Return [x, y] of the center of cell containing provided text 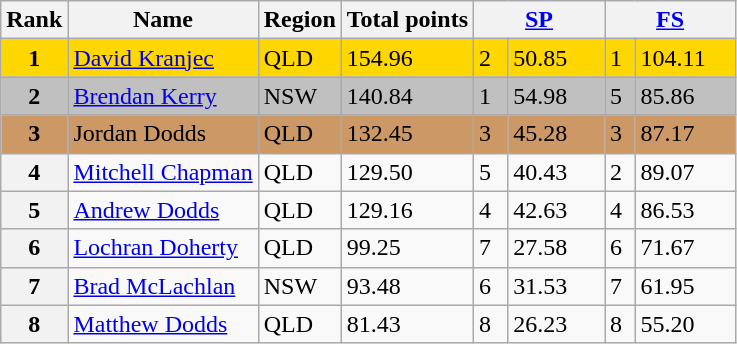
David Kranjec [163, 58]
Brendan Kerry [163, 96]
Andrew Dodds [163, 210]
87.17 [686, 134]
26.23 [556, 324]
55.20 [686, 324]
Mitchell Chapman [163, 172]
129.16 [407, 210]
31.53 [556, 286]
140.84 [407, 96]
71.67 [686, 248]
99.25 [407, 248]
45.28 [556, 134]
93.48 [407, 286]
54.98 [556, 96]
50.85 [556, 58]
Name [163, 20]
154.96 [407, 58]
Rank [34, 20]
42.63 [556, 210]
86.53 [686, 210]
Matthew Dodds [163, 324]
FS [670, 20]
Total points [407, 20]
Region [300, 20]
85.86 [686, 96]
27.58 [556, 248]
Jordan Dodds [163, 134]
104.11 [686, 58]
Brad McLachlan [163, 286]
132.45 [407, 134]
81.43 [407, 324]
SP [540, 20]
129.50 [407, 172]
Lochran Doherty [163, 248]
40.43 [556, 172]
89.07 [686, 172]
61.95 [686, 286]
